Pinpoint the cell where the given text exists, returning its (x, y) midpoint coordinate. 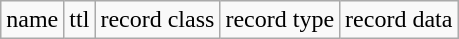
record class (158, 20)
name (32, 20)
record type (280, 20)
ttl (80, 20)
record data (399, 20)
